From the cell containing the given text, extract its center point as (x, y) coordinate. 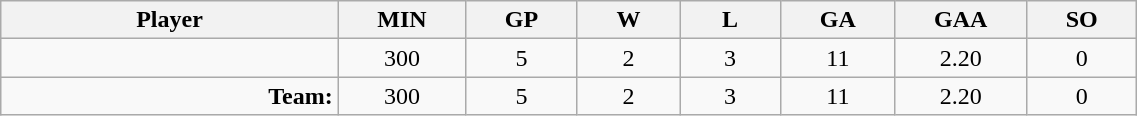
Player (170, 20)
W (628, 20)
L (730, 20)
Team: (170, 96)
GA (838, 20)
SO (1081, 20)
GAA (961, 20)
MIN (402, 20)
GP (522, 20)
